Return the [X, Y] coordinate for the center point of the cell that contains the specified text.  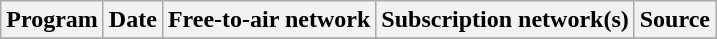
Date [132, 20]
Program [52, 20]
Source [674, 20]
Subscription network(s) [505, 20]
Free-to-air network [268, 20]
